Provide the [x, y] coordinate of the cell's center where the given text is located.  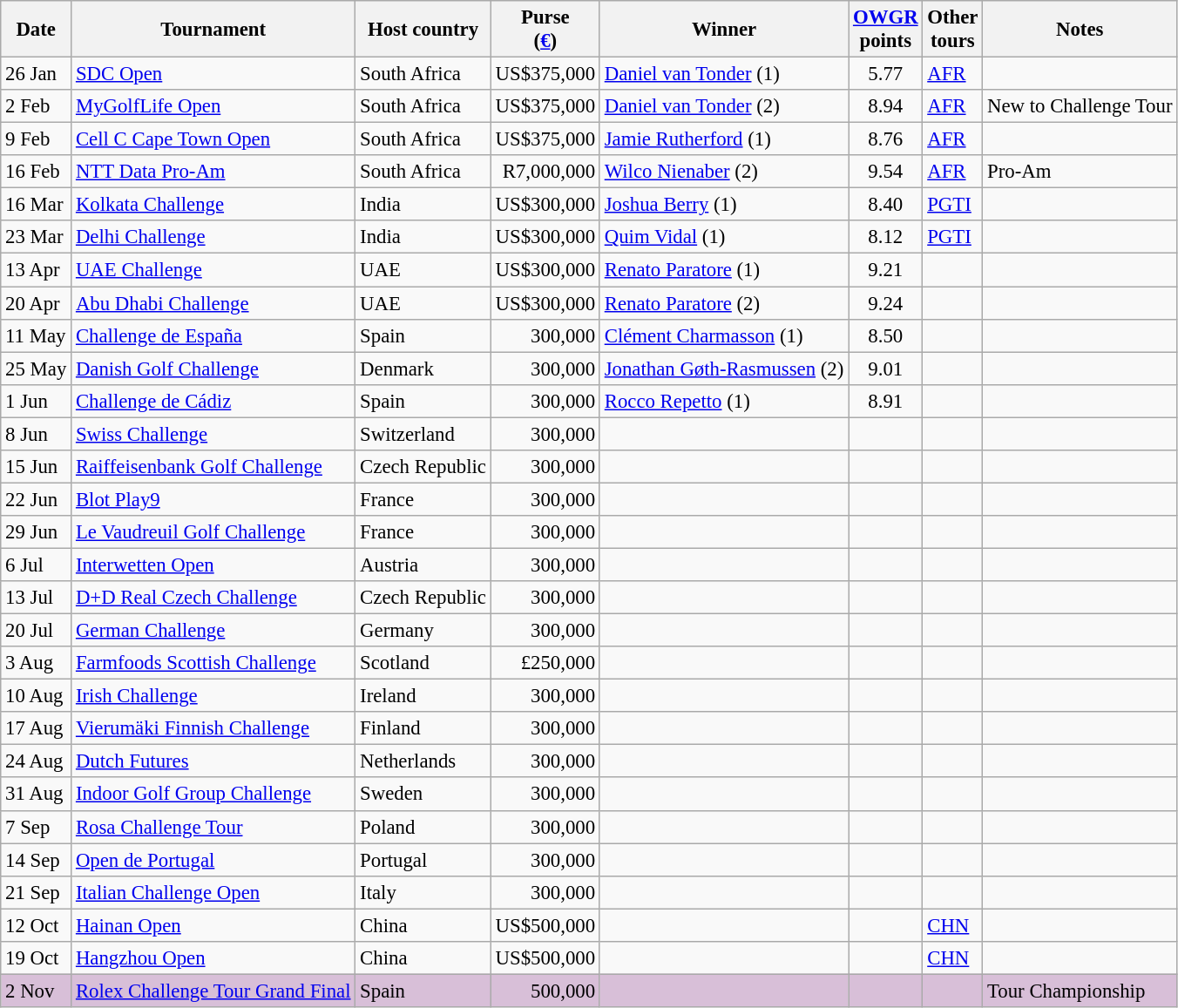
9.21 [885, 270]
Blot Play9 [213, 499]
Germany [423, 631]
Danish Golf Challenge [213, 369]
1 Jun [37, 401]
Wilco Nienaber (2) [723, 172]
9.24 [885, 303]
8 Jun [37, 434]
MyGolfLife Open [213, 106]
German Challenge [213, 631]
Notes [1080, 30]
24 Aug [37, 761]
Tournament [213, 30]
Le Vaudreuil Golf Challenge [213, 532]
19 Oct [37, 958]
13 Jul [37, 598]
Delhi Challenge [213, 238]
8.91 [885, 401]
New to Challenge Tour [1080, 106]
17 Aug [37, 728]
Scotland [423, 663]
Jamie Rutherford (1) [723, 139]
8.50 [885, 335]
8.94 [885, 106]
Interwetten Open [213, 565]
9 Feb [37, 139]
16 Feb [37, 172]
23 Mar [37, 238]
Cell C Cape Town Open [213, 139]
SDC Open [213, 74]
26 Jan [37, 74]
Netherlands [423, 761]
Ireland [423, 696]
20 Jul [37, 631]
Open de Portugal [213, 860]
Portugal [423, 860]
Clément Charmasson (1) [723, 335]
Finland [423, 728]
Pro-Am [1080, 172]
Jonathan Gøth-Rasmussen (2) [723, 369]
Vierumäki Finnish Challenge [213, 728]
Rosa Challenge Tour [213, 827]
500,000 [545, 991]
12 Oct [37, 925]
22 Jun [37, 499]
Rocco Repetto (1) [723, 401]
Italy [423, 892]
Tour Championship [1080, 991]
Host country [423, 30]
Daniel van Tonder (1) [723, 74]
Sweden [423, 795]
Kolkata Challenge [213, 205]
Irish Challenge [213, 696]
Purse(€) [545, 30]
11 May [37, 335]
Renato Paratore (1) [723, 270]
9.01 [885, 369]
Othertours [953, 30]
2 Feb [37, 106]
10 Aug [37, 696]
16 Mar [37, 205]
8.76 [885, 139]
2 Nov [37, 991]
9.54 [885, 172]
Italian Challenge Open [213, 892]
14 Sep [37, 860]
20 Apr [37, 303]
7 Sep [37, 827]
Renato Paratore (2) [723, 303]
Joshua Berry (1) [723, 205]
OWGRpoints [885, 30]
Denmark [423, 369]
5.77 [885, 74]
Winner [723, 30]
R7,000,000 [545, 172]
29 Jun [37, 532]
8.40 [885, 205]
Indoor Golf Group Challenge [213, 795]
Dutch Futures [213, 761]
6 Jul [37, 565]
13 Apr [37, 270]
UAE Challenge [213, 270]
8.12 [885, 238]
Hangzhou Open [213, 958]
Date [37, 30]
Switzerland [423, 434]
3 Aug [37, 663]
Daniel van Tonder (2) [723, 106]
25 May [37, 369]
Swiss Challenge [213, 434]
Rolex Challenge Tour Grand Final [213, 991]
15 Jun [37, 467]
Quim Vidal (1) [723, 238]
Hainan Open [213, 925]
Abu Dhabi Challenge [213, 303]
D+D Real Czech Challenge [213, 598]
£250,000 [545, 663]
Raiffeisenbank Golf Challenge [213, 467]
Farmfoods Scottish Challenge [213, 663]
Poland [423, 827]
Challenge de España [213, 335]
21 Sep [37, 892]
NTT Data Pro-Am [213, 172]
Austria [423, 565]
Challenge de Cádiz [213, 401]
31 Aug [37, 795]
